Output the [x, y] coordinate of the center of the cell containing the given text.  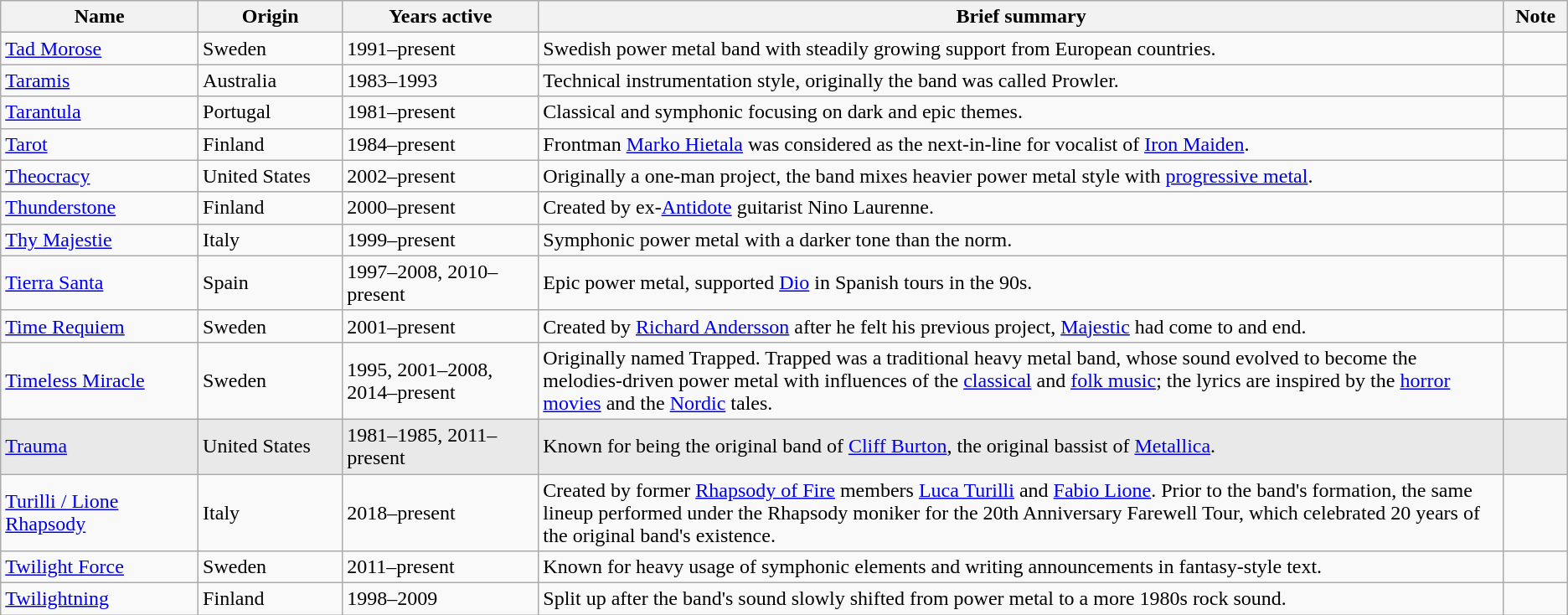
Tarot [100, 144]
Theocracy [100, 176]
1981–1985, 2011–present [441, 446]
Origin [271, 17]
Spain [271, 283]
Name [100, 17]
Thy Majestie [100, 240]
Originally a one-man project, the band mixes heavier power metal style with progressive metal. [1021, 176]
1998–2009 [441, 599]
Classical and symphonic focusing on dark and epic themes. [1021, 112]
1991–present [441, 49]
Time Requiem [100, 326]
Portugal [271, 112]
Trauma [100, 446]
2011–present [441, 567]
Tarantula [100, 112]
Turilli / Lione Rhapsody [100, 513]
Note [1535, 17]
Australia [271, 80]
1997–2008, 2010–present [441, 283]
1984–present [441, 144]
Frontman Marko Hietala was considered as the next-in-line for vocalist of Iron Maiden. [1021, 144]
2002–present [441, 176]
Created by ex-Antidote guitarist Nino Laurenne. [1021, 208]
Created by Richard Andersson after he felt his previous project, Majestic had come to and end. [1021, 326]
Tad Morose [100, 49]
Years active [441, 17]
2018–present [441, 513]
2001–present [441, 326]
Known for heavy usage of symphonic elements and writing announcements in fantasy-style text. [1021, 567]
Twilight Force [100, 567]
Thunderstone [100, 208]
1995, 2001–2008, 2014–present [441, 380]
1981–present [441, 112]
Split up after the band's sound slowly shifted from power metal to a more 1980s rock sound. [1021, 599]
1999–present [441, 240]
Timeless Miracle [100, 380]
Swedish power metal band with steadily growing support from European countries. [1021, 49]
Tierra Santa [100, 283]
1983–1993 [441, 80]
Epic power metal, supported Dio in Spanish tours in the 90s. [1021, 283]
Symphonic power metal with a darker tone than the norm. [1021, 240]
Twilightning [100, 599]
Taramis [100, 80]
Technical instrumentation style, originally the band was called Prowler. [1021, 80]
Brief summary [1021, 17]
Known for being the original band of Cliff Burton, the original bassist of Metallica. [1021, 446]
2000–present [441, 208]
